Scan for the cell matching the given text and deliver its [x, y] coordinate at center. 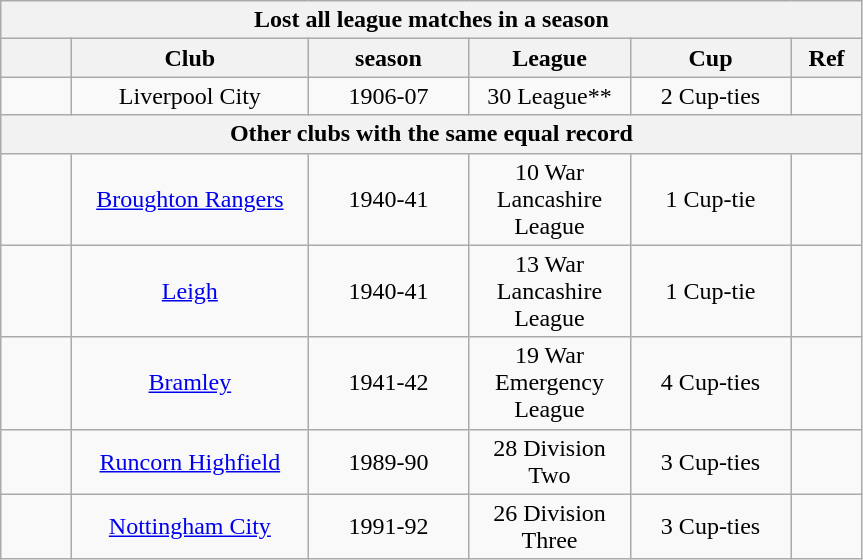
30 League** [550, 96]
26 Division Three [550, 526]
Liverpool City [190, 96]
4 Cup-ties [710, 383]
Bramley [190, 383]
28 Division Two [550, 462]
13 War Lancashire League [550, 291]
Club [190, 58]
Cup [710, 58]
1941-42 [388, 383]
19 War Emergency League [550, 383]
1991-92 [388, 526]
2 Cup-ties [710, 96]
Ref [826, 58]
Broughton Rangers [190, 199]
Leigh [190, 291]
League [550, 58]
season [388, 58]
Nottingham City [190, 526]
Lost all league matches in a season [432, 20]
10 War Lancashire League [550, 199]
1906-07 [388, 96]
Other clubs with the same equal record [432, 134]
Runcorn Highfield [190, 462]
1989-90 [388, 462]
